Provide the [x, y] coordinate of the cell's center where the given text is located.  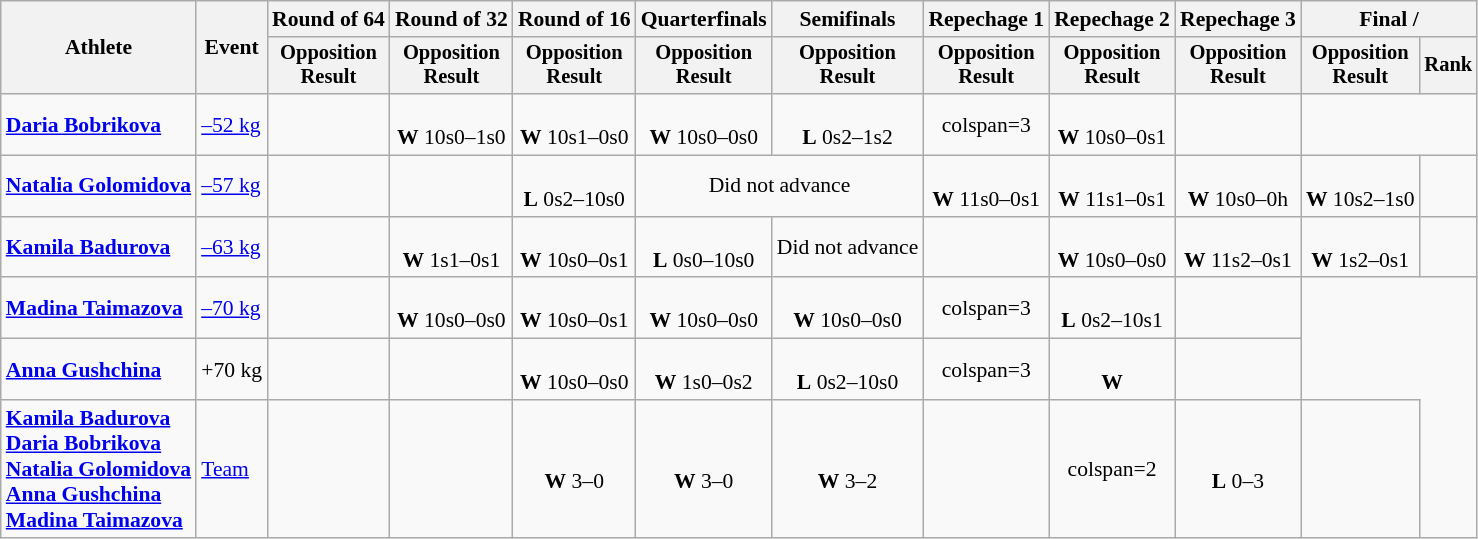
W 1s1–0s1 [452, 248]
Quarterfinals [704, 19]
W [1112, 370]
Repechage 1 [986, 19]
Team [232, 469]
Semifinals [848, 19]
L 0s2–10s1 [1112, 308]
L 0s2–1s2 [848, 124]
W 3–2 [848, 469]
Madina Taimazova [98, 308]
–52 kg [232, 124]
Kamila Badurova [98, 248]
+70 kg [232, 370]
L 0s0–10s0 [704, 248]
–70 kg [232, 308]
Final / [1389, 19]
W 10s0–1s0 [452, 124]
W 1s0–0s2 [704, 370]
–57 kg [232, 186]
Round of 16 [574, 19]
–63 kg [232, 248]
Rank [1449, 66]
Anna Gushchina [98, 370]
Event [232, 48]
Round of 64 [328, 19]
W 10s1–0s0 [574, 124]
W 1s2–0s1 [1360, 248]
Repechage 2 [1112, 19]
W 10s0–0h [1238, 186]
Kamila BadurovaDaria BobrikovaNatalia GolomidovaAnna GushchinaMadina Taimazova [98, 469]
L 0–3 [1238, 469]
Round of 32 [452, 19]
Athlete [98, 48]
W 11s2–0s1 [1238, 248]
Natalia Golomidova [98, 186]
colspan=2 [1112, 469]
W 11s0–0s1 [986, 186]
W 11s1–0s1 [1112, 186]
W 10s2–1s0 [1360, 186]
Daria Bobrikova [98, 124]
Repechage 3 [1238, 19]
